Determine the [x, y] coordinate at the center of the cell enclosing the given text.  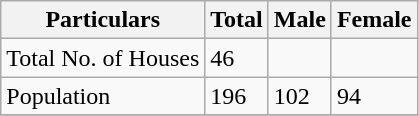
Female [374, 20]
Male [300, 20]
Particulars [103, 20]
102 [300, 96]
94 [374, 96]
Total [237, 20]
Population [103, 96]
Total No. of Houses [103, 58]
46 [237, 58]
196 [237, 96]
